Capture the cell that displays the provided text and extract its (x, y) central coordinate. 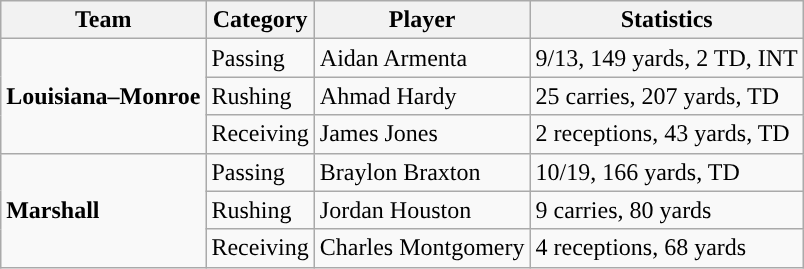
Louisiana–Monroe (104, 96)
9/13, 149 yards, 2 TD, INT (666, 58)
Statistics (666, 20)
James Jones (422, 134)
9 carries, 80 yards (666, 210)
25 carries, 207 yards, TD (666, 96)
Marshall (104, 210)
2 receptions, 43 yards, TD (666, 134)
Jordan Houston (422, 210)
Ahmad Hardy (422, 96)
Charles Montgomery (422, 248)
Aidan Armenta (422, 58)
Braylon Braxton (422, 172)
4 receptions, 68 yards (666, 248)
Player (422, 20)
Team (104, 20)
10/19, 166 yards, TD (666, 172)
Category (260, 20)
